Return the [x, y] coordinate for the center point of the cell that contains the specified text.  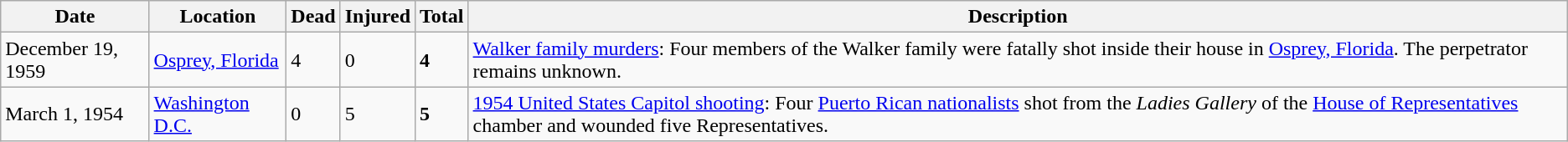
Dead [313, 17]
December 19, 1959 [75, 60]
Washington D.C. [218, 114]
Description [1018, 17]
Osprey, Florida [218, 60]
March 1, 1954 [75, 114]
Walker family murders: Four members of the Walker family were fatally shot inside their house in Osprey, Florida. The perpetrator remains unknown. [1018, 60]
Date [75, 17]
Total [442, 17]
Injured [377, 17]
Location [218, 17]
